Return (X, Y) of the center of cell containing provided text 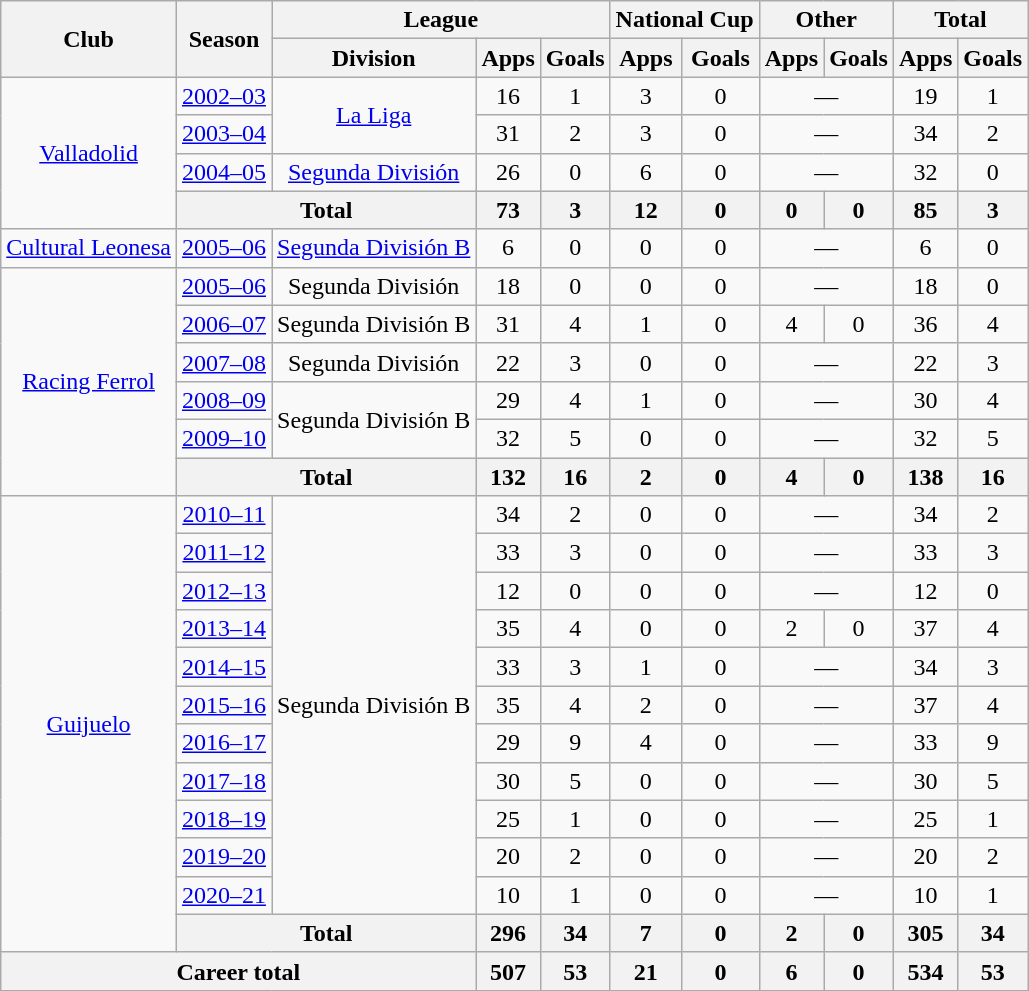
2020–21 (224, 895)
Other (826, 20)
Guijuelo (89, 724)
Club (89, 39)
7 (646, 933)
Cultural Leonesa (89, 248)
National Cup (684, 20)
2011–12 (224, 553)
36 (925, 324)
2003–04 (224, 134)
2012–13 (224, 591)
2008–09 (224, 400)
138 (925, 477)
2009–10 (224, 438)
2004–05 (224, 172)
2016–17 (224, 743)
534 (925, 971)
Career total (238, 971)
19 (925, 96)
507 (508, 971)
2007–08 (224, 362)
Season (224, 39)
2006–07 (224, 324)
2018–19 (224, 819)
Division (374, 58)
26 (508, 172)
2002–03 (224, 96)
Racing Ferrol (89, 381)
Valladolid (89, 153)
21 (646, 971)
85 (925, 210)
305 (925, 933)
2019–20 (224, 857)
League (442, 20)
73 (508, 210)
La Liga (374, 115)
2015–16 (224, 705)
2017–18 (224, 781)
2010–11 (224, 515)
132 (508, 477)
296 (508, 933)
2014–15 (224, 667)
2013–14 (224, 629)
